Determine the [x, y] coordinate at the center of the cell enclosing the given text.  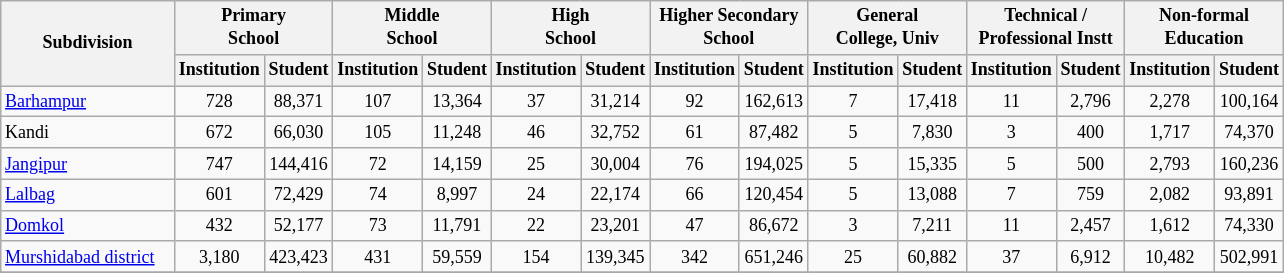
66 [695, 194]
1,717 [1170, 132]
Non-formalEducation [1204, 28]
747 [219, 164]
46 [536, 132]
14,159 [458, 164]
32,752 [616, 132]
74 [378, 194]
160,236 [1250, 164]
PrimarySchool [253, 28]
30,004 [616, 164]
Barhampur [88, 102]
144,416 [298, 164]
72 [378, 164]
Kandi [88, 132]
154 [536, 256]
10,482 [1170, 256]
93,891 [1250, 194]
423,423 [298, 256]
MiddleSchool [412, 28]
500 [1090, 164]
59,559 [458, 256]
Jangipur [88, 164]
728 [219, 102]
Technical /Professional Instt [1045, 28]
162,613 [774, 102]
47 [695, 226]
74,330 [1250, 226]
431 [378, 256]
87,482 [774, 132]
432 [219, 226]
2,082 [1170, 194]
22,174 [616, 194]
7,830 [932, 132]
2,278 [1170, 102]
3,180 [219, 256]
17,418 [932, 102]
92 [695, 102]
11,791 [458, 226]
74,370 [1250, 132]
342 [695, 256]
105 [378, 132]
672 [219, 132]
502,991 [1250, 256]
73 [378, 226]
601 [219, 194]
52,177 [298, 226]
1,612 [1170, 226]
8,997 [458, 194]
86,672 [774, 226]
107 [378, 102]
139,345 [616, 256]
759 [1090, 194]
2,796 [1090, 102]
2,793 [1170, 164]
194,025 [774, 164]
2,457 [1090, 226]
GeneralCollege, Univ [887, 28]
88,371 [298, 102]
13,088 [932, 194]
Domkol [88, 226]
66,030 [298, 132]
72,429 [298, 194]
22 [536, 226]
6,912 [1090, 256]
Lalbag [88, 194]
651,246 [774, 256]
31,214 [616, 102]
15,335 [932, 164]
13,364 [458, 102]
120,454 [774, 194]
61 [695, 132]
7,211 [932, 226]
11,248 [458, 132]
Subdivision [88, 44]
76 [695, 164]
24 [536, 194]
HighSchool [570, 28]
Murshidabad district [88, 256]
60,882 [932, 256]
23,201 [616, 226]
Higher SecondarySchool [729, 28]
400 [1090, 132]
100,164 [1250, 102]
